Find where the given text appears and provide that cell's center as [x, y] coordinate. 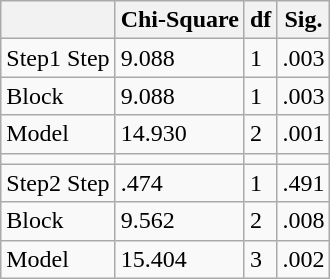
9.562 [180, 221]
3 [260, 259]
df [260, 20]
.002 [304, 259]
.008 [304, 221]
Chi-Square [180, 20]
.474 [180, 183]
14.930 [180, 134]
Sig. [304, 20]
.001 [304, 134]
.491 [304, 183]
15.404 [180, 259]
Step1 Step [58, 58]
Step2 Step [58, 183]
